Search for the cell housing the specified text and yield its (X, Y) center coordinate. 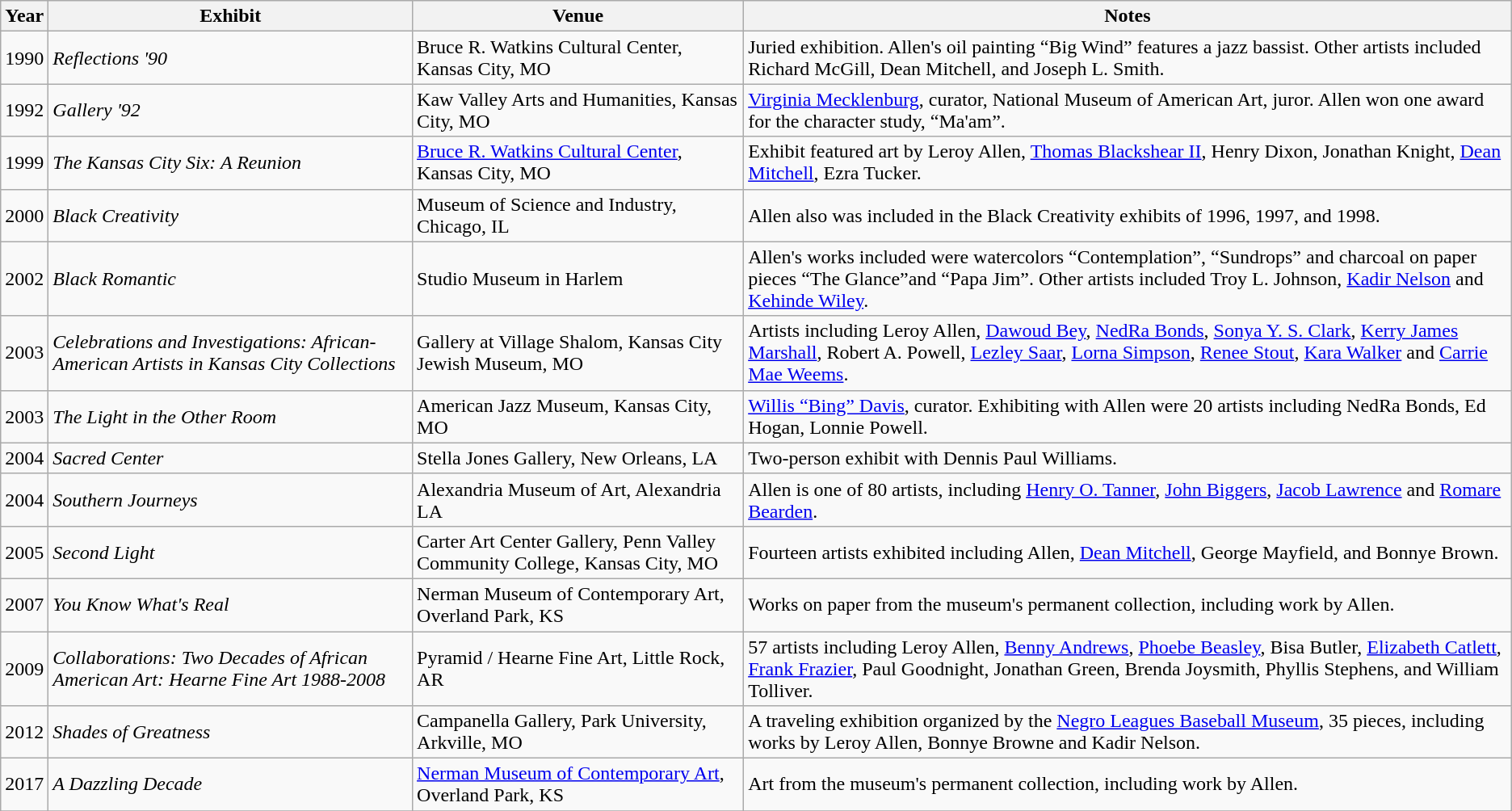
Reflections '90 (231, 58)
Second Light (231, 553)
The Kansas City Six: A Reunion (231, 163)
Works on paper from the museum's permanent collection, including work by Allen. (1128, 604)
2017 (24, 785)
Two-person exhibit with Dennis Paul Williams. (1128, 458)
1990 (24, 58)
Alexandria Museum of Art, Alexandria LA (578, 499)
Notes (1128, 16)
The Light in the Other Room (231, 417)
2002 (24, 279)
Southern Journeys (231, 499)
1999 (24, 163)
You Know What's Real (231, 604)
Pyramid / Hearne Fine Art, Little Rock, AR (578, 669)
Allen also was included in the Black Creativity exhibits of 1996, 1997, and 1998. (1128, 215)
Willis “Bing” Davis, curator. Exhibiting with Allen were 20 artists including NedRa Bonds, Ed Hogan, Lonnie Powell. (1128, 417)
A traveling exhibition organized by the Negro Leagues Baseball Museum, 35 pieces, including works by Leroy Allen, Bonnye Browne and Kadir Nelson. (1128, 732)
Venue (578, 16)
2005 (24, 553)
Sacred Center (231, 458)
Kaw Valley Arts and Humanities, Kansas City, MO (578, 110)
1992 (24, 110)
Shades of Greatness (231, 732)
Gallery at Village Shalom, Kansas City Jewish Museum, MO (578, 353)
Exhibit featured art by Leroy Allen, Thomas Blackshear II, Henry Dixon, Jonathan Knight, Dean Mitchell, Ezra Tucker. (1128, 163)
Year (24, 16)
2009 (24, 669)
2000 (24, 215)
Black Romantic (231, 279)
Museum of Science and Industry, Chicago, IL (578, 215)
Carter Art Center Gallery, Penn Valley Community College, Kansas City, MO (578, 553)
Allen is one of 80 artists, including Henry O. Tanner, John Biggers, Jacob Lawrence and Romare Bearden. (1128, 499)
2012 (24, 732)
Stella Jones Gallery, New Orleans, LA (578, 458)
Virginia Mecklenburg, curator, National Museum of American Art, juror. Allen won one award for the character study, “Ma'am”. (1128, 110)
Campanella Gallery, Park University, Arkville, MO (578, 732)
2007 (24, 604)
Collaborations: Two Decades of African American Art: Hearne Fine Art 1988-2008 (231, 669)
American Jazz Museum, Kansas City, MO (578, 417)
Fourteen artists exhibited including Allen, Dean Mitchell, George Mayfield, and Bonnye Brown. (1128, 553)
Black Creativity (231, 215)
Celebrations and Investigations: African-American Artists in Kansas City Collections (231, 353)
Studio Museum in Harlem (578, 279)
Art from the museum's permanent collection, including work by Allen. (1128, 785)
Gallery '92 (231, 110)
A Dazzling Decade (231, 785)
Exhibit (231, 16)
